Locate the cell with the specified text and output its (X, Y) center coordinate. 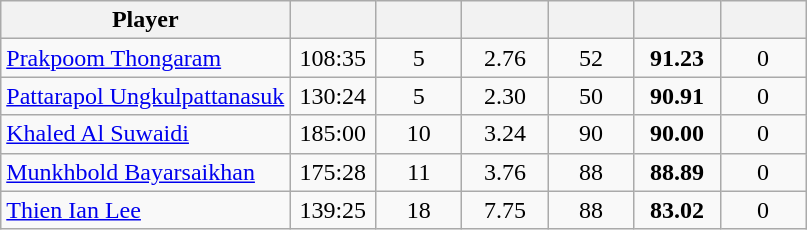
185:00 (333, 134)
90.91 (677, 96)
83.02 (677, 210)
52 (591, 58)
3.76 (505, 172)
90.00 (677, 134)
88.89 (677, 172)
3.24 (505, 134)
50 (591, 96)
90 (591, 134)
18 (419, 210)
108:35 (333, 58)
Thien Ian Lee (146, 210)
Player (146, 20)
Prakpoom Thongaram (146, 58)
175:28 (333, 172)
Pattarapol Ungkulpattanasuk (146, 96)
11 (419, 172)
2.76 (505, 58)
10 (419, 134)
130:24 (333, 96)
2.30 (505, 96)
139:25 (333, 210)
Khaled Al Suwaidi (146, 134)
91.23 (677, 58)
7.75 (505, 210)
Munkhbold Bayarsaikhan (146, 172)
